Determine the (X, Y) coordinate at the center of the cell enclosing the given text.  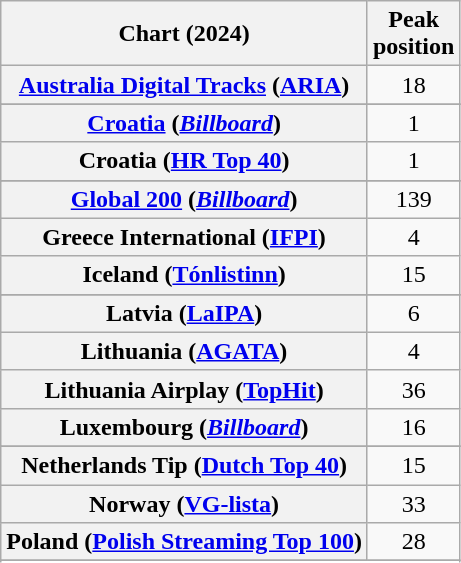
Croatia (Billboard) (184, 123)
Poland (Polish Streaming Top 100) (184, 542)
18 (413, 85)
Australia Digital Tracks (ARIA) (184, 85)
33 (413, 503)
36 (413, 389)
Netherlands Tip (Dutch Top 40) (184, 465)
Croatia (HR Top 40) (184, 161)
Iceland (Tónlistinn) (184, 275)
28 (413, 542)
16 (413, 427)
139 (413, 199)
Peakposition (413, 34)
6 (413, 313)
Greece International (IFPI) (184, 237)
Luxembourg (Billboard) (184, 427)
Lithuania (AGATA) (184, 351)
Latvia (LaIPA) (184, 313)
Norway (VG-lista) (184, 503)
Global 200 (Billboard) (184, 199)
Lithuania Airplay (TopHit) (184, 389)
Chart (2024) (184, 34)
